For the text-containing cell, return its midpoint in [X, Y] coordinate format. 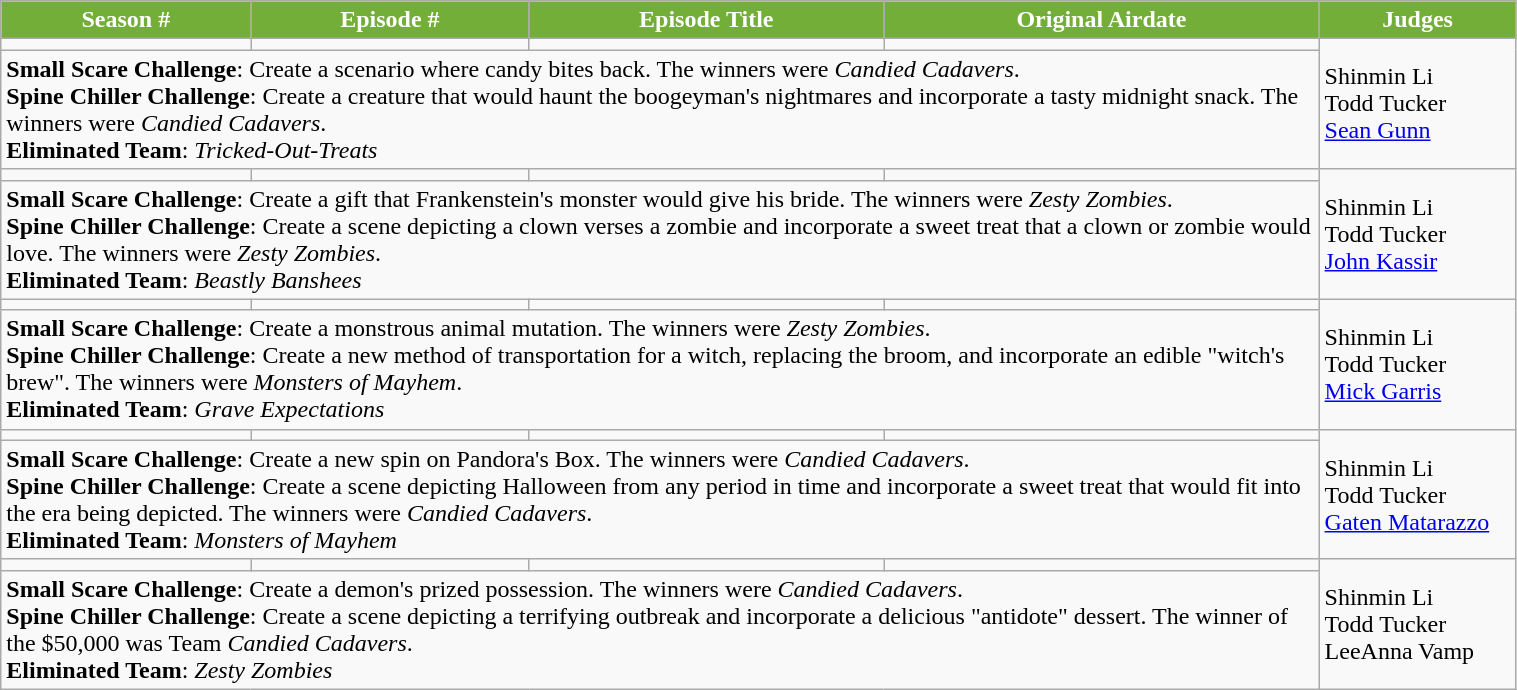
Episode Title [706, 20]
Shinmin LiTodd TuckerLeeAnna Vamp [1418, 624]
Judges [1418, 20]
Shinmin LiTodd TuckerGaten Matarazzo [1418, 494]
Shinmin LiTodd TuckerSean Gunn [1418, 104]
Original Airdate [1102, 20]
Shinmin LiTodd TuckerJohn Kassir [1418, 234]
Episode # [390, 20]
Shinmin LiTodd TuckerMick Garris [1418, 364]
Season # [126, 20]
